Search for the cell housing the specified text and yield its [x, y] center coordinate. 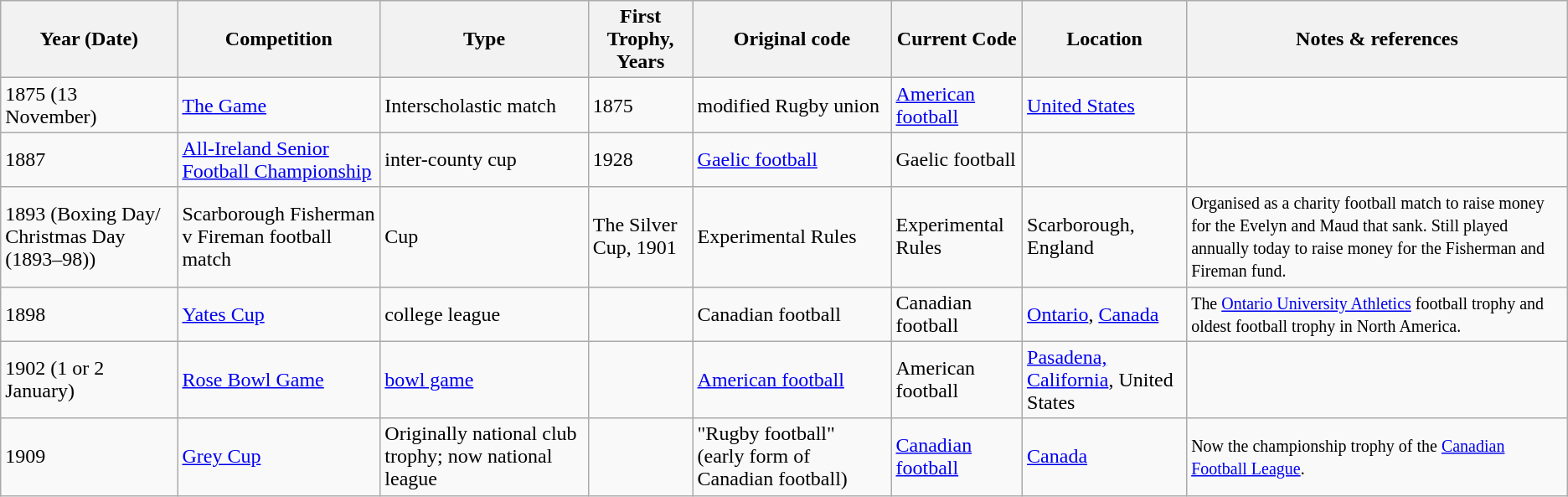
1909 [89, 457]
Canada [1105, 457]
Scarborough, England [1105, 236]
The Ontario University Athletics football trophy and oldest football trophy in North America. [1377, 313]
1893 (Boxing Day/ Christmas Day (1893–98)) [89, 236]
1902 (1 or 2 January) [89, 380]
Rose Bowl Game [279, 380]
Originally national club trophy; now national league [484, 457]
bowl game [484, 380]
Cup [484, 236]
Notes & references [1377, 39]
Type [484, 39]
1887 [89, 159]
Pasadena, California, United States [1105, 380]
1898 [89, 313]
"Rugby football" (early form of Canadian football) [792, 457]
Current Code [957, 39]
modified Rugby union [792, 106]
Year (Date) [89, 39]
Now the championship trophy of the Canadian Football League. [1377, 457]
Ontario, Canada [1105, 313]
All-Ireland Senior Football Championship [279, 159]
The Game [279, 106]
1875 (13 November) [89, 106]
Location [1105, 39]
college league [484, 313]
United States [1105, 106]
Grey Cup [279, 457]
The Silver Cup, 1901 [640, 236]
inter-county cup [484, 159]
Competition [279, 39]
Original code [792, 39]
Yates Cup [279, 313]
Scarborough Fisherman v Fireman football match [279, 236]
First Trophy,Years [640, 39]
1928 [640, 159]
1875 [640, 106]
Interscholastic match [484, 106]
